Output the [X, Y] coordinate of the center of the cell containing the given text.  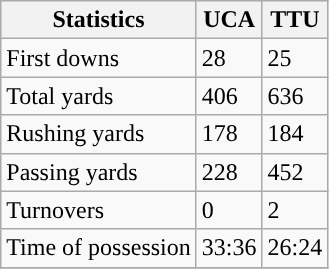
2 [295, 210]
26:24 [295, 248]
Total yards [99, 96]
0 [229, 210]
33:36 [229, 248]
228 [229, 172]
TTU [295, 20]
406 [229, 96]
184 [295, 134]
25 [295, 58]
452 [295, 172]
Passing yards [99, 172]
Statistics [99, 20]
Time of possession [99, 248]
Rushing yards [99, 134]
First downs [99, 58]
636 [295, 96]
UCA [229, 20]
Turnovers [99, 210]
28 [229, 58]
178 [229, 134]
